Identify which cell holds the provided text, then report its [x, y] central coordinate. 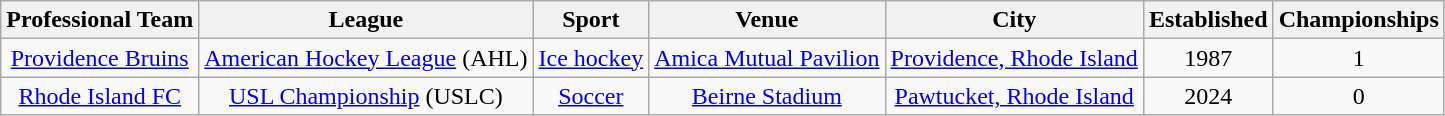
2024 [1208, 96]
1987 [1208, 58]
Beirne Stadium [767, 96]
Pawtucket, Rhode Island [1014, 96]
Rhode Island FC [100, 96]
Venue [767, 20]
0 [1358, 96]
Professional Team [100, 20]
1 [1358, 58]
Championships [1358, 20]
Providence, Rhode Island [1014, 58]
Established [1208, 20]
Amica Mutual Pavilion [767, 58]
Soccer [591, 96]
USL Championship (USLC) [366, 96]
Sport [591, 20]
American Hockey League (AHL) [366, 58]
Providence Bruins [100, 58]
Ice hockey [591, 58]
City [1014, 20]
League [366, 20]
